Return (X, Y) of the center of cell containing provided text 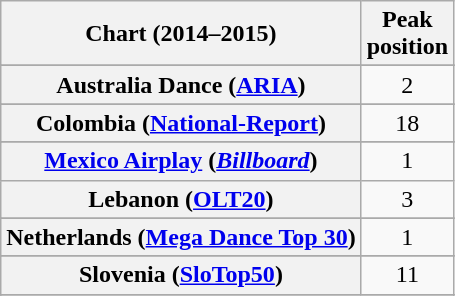
Mexico Airplay (Billboard) (181, 161)
Lebanon (OLT20) (181, 199)
18 (407, 123)
Netherlands (Mega Dance Top 30) (181, 237)
2 (407, 85)
Chart (2014–2015) (181, 34)
Peakposition (407, 34)
Australia Dance (ARIA) (181, 85)
Colombia (National-Report) (181, 123)
3 (407, 199)
11 (407, 275)
Slovenia (SloTop50) (181, 275)
